Return (X, Y) of the center of cell containing provided text 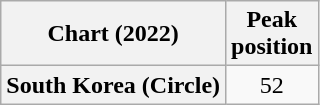
Peakposition (272, 34)
52 (272, 85)
South Korea (Circle) (114, 85)
Chart (2022) (114, 34)
